Pinpoint the cell where the given text exists, returning its (x, y) midpoint coordinate. 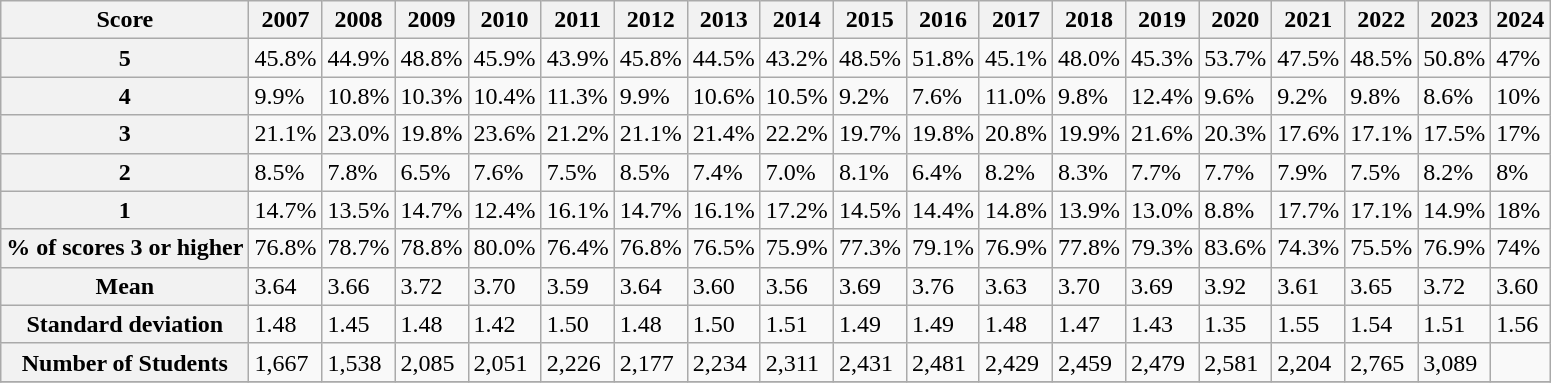
2,481 (942, 362)
2014 (796, 20)
2016 (942, 20)
19.9% (1090, 134)
2,431 (870, 362)
44.9% (358, 58)
21.6% (1162, 134)
3.66 (358, 286)
7.8% (358, 172)
1.56 (1520, 324)
2,459 (1090, 362)
11.0% (1016, 96)
2,765 (1382, 362)
8.6% (1454, 96)
3.65 (1382, 286)
43.9% (578, 58)
Standard deviation (125, 324)
77.8% (1090, 248)
6.4% (942, 172)
2008 (358, 20)
10.6% (724, 96)
21.2% (578, 134)
3.63 (1016, 286)
18% (1520, 210)
77.3% (870, 248)
14.5% (870, 210)
75.5% (1382, 248)
10.4% (504, 96)
2007 (286, 20)
Score (125, 20)
2011 (578, 20)
7.9% (1308, 172)
2010 (504, 20)
3 (125, 134)
2009 (432, 20)
17.7% (1308, 210)
3.56 (796, 286)
2,479 (1162, 362)
5 (125, 58)
4 (125, 96)
1.45 (358, 324)
% of scores 3 or higher (125, 248)
2 (125, 172)
2,234 (724, 362)
2024 (1520, 20)
1.42 (504, 324)
83.6% (1236, 248)
22.2% (796, 134)
74% (1520, 248)
47% (1520, 58)
51.8% (942, 58)
19.7% (870, 134)
2,051 (504, 362)
1.54 (1382, 324)
45.3% (1162, 58)
14.9% (1454, 210)
1 (125, 210)
3,089 (1454, 362)
2021 (1308, 20)
53.7% (1236, 58)
21.4% (724, 134)
45.9% (504, 58)
3.76 (942, 286)
11.3% (578, 96)
8.3% (1090, 172)
6.5% (432, 172)
43.2% (796, 58)
17.6% (1308, 134)
1.43 (1162, 324)
8% (1520, 172)
2,581 (1236, 362)
14.4% (942, 210)
8.1% (870, 172)
80.0% (504, 248)
76.5% (724, 248)
1,538 (358, 362)
20.8% (1016, 134)
7.0% (796, 172)
2,429 (1016, 362)
1.35 (1236, 324)
2018 (1090, 20)
2,177 (650, 362)
7.4% (724, 172)
44.5% (724, 58)
2,085 (432, 362)
10% (1520, 96)
17% (1520, 134)
47.5% (1308, 58)
2,204 (1308, 362)
20.3% (1236, 134)
1,667 (286, 362)
2019 (1162, 20)
8.8% (1236, 210)
79.1% (942, 248)
10.3% (432, 96)
3.92 (1236, 286)
79.3% (1162, 248)
23.0% (358, 134)
75.9% (796, 248)
13.0% (1162, 210)
Number of Students (125, 362)
48.8% (432, 58)
2015 (870, 20)
2013 (724, 20)
17.5% (1454, 134)
78.7% (358, 248)
76.4% (578, 248)
74.3% (1308, 248)
2,311 (796, 362)
9.6% (1236, 96)
10.8% (358, 96)
Mean (125, 286)
78.8% (432, 248)
2022 (1382, 20)
3.61 (1308, 286)
17.2% (796, 210)
13.9% (1090, 210)
13.5% (358, 210)
45.1% (1016, 58)
1.47 (1090, 324)
1.55 (1308, 324)
2017 (1016, 20)
10.5% (796, 96)
2020 (1236, 20)
2012 (650, 20)
48.0% (1090, 58)
50.8% (1454, 58)
2023 (1454, 20)
3.59 (578, 286)
14.8% (1016, 210)
23.6% (504, 134)
2,226 (578, 362)
